Provide the [x, y] coordinate of the cell's center where the given text is located.  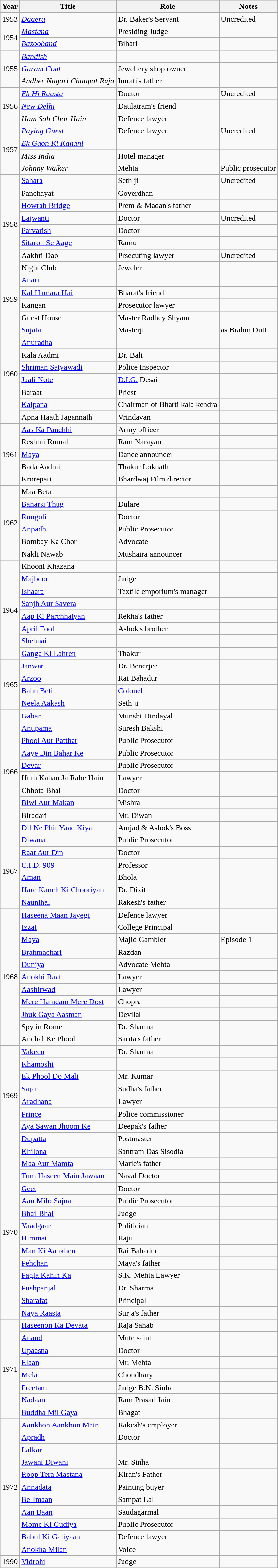
April Fool [68, 629]
Babul Ki Galiyaan [68, 1537]
Garam Coat [68, 69]
Chairman of Bharti kala kendra [168, 405]
Aakhri Dao [68, 255]
Police commissioner [168, 1114]
1966 [10, 771]
1957 [10, 149]
Mr. Diwan [168, 815]
Ashok's brother [168, 629]
Bihari [168, 44]
Chhota Bhai [68, 790]
Colonel [168, 691]
Marie's father [168, 1164]
1953 [10, 19]
Mere Hamdam Mere Dost [68, 1002]
Majboor [68, 579]
Professor [168, 865]
Title [68, 7]
Aradhana [68, 1101]
Yaadgaar [68, 1226]
Ek Hi Raasta [68, 93]
Janwar [68, 666]
Sitaron Se Aage [68, 243]
Night Club [68, 268]
Judge B.N. Sinha [168, 1388]
Johnny Walker [68, 168]
S.K. Mehta Lawyer [168, 1275]
Army officer [168, 430]
C.I.D. 909 [68, 865]
Jawani Diwani [68, 1462]
Neela Aakash [68, 703]
1961 [10, 454]
Sajan [68, 1089]
Ham Sab Chor Hain [68, 118]
Police Inspector [168, 367]
Mushaira announcer [168, 554]
Postmaster [168, 1138]
Diwana [68, 840]
Elaan [68, 1363]
Dance announcer [168, 454]
Thakur [168, 653]
Sudha's father [168, 1089]
Textile emporium's manager [168, 591]
Aan Milo Sajna [68, 1201]
Priest [168, 392]
Vidrohi [68, 1562]
Anand [68, 1338]
Khooni Khazana [68, 566]
Biradari [68, 815]
Jaali Note [68, 380]
Surja's father [168, 1313]
Bhola [168, 877]
Prem & Madan's father [168, 206]
Thakur Loknath [168, 467]
Santram Das Sisodia [168, 1151]
Kal Hamara Hai [68, 293]
Maa Beta [68, 492]
Imrati's father [168, 81]
Sahara [68, 181]
Lajwanti [68, 218]
Kiran's Father [168, 1475]
Rekha's father [168, 616]
Mishra [168, 803]
Anokha Milan [68, 1549]
Amjad & Ashok's Boss [168, 828]
Dr. Benerjee [168, 666]
Aap Ki Parchhaiyan [68, 616]
Dr. Bali [168, 355]
Rungoli [68, 516]
Majid Gambler [168, 939]
Banarsi Thug [68, 504]
1972 [10, 1487]
Anpadh [68, 529]
Man Ki Aankhen [68, 1251]
Notes [248, 7]
1956 [10, 106]
College Principal [168, 927]
1969 [10, 1095]
Deepak's father [168, 1126]
Episode 1 [248, 939]
D.I.G. Desai [168, 380]
Preetam [68, 1388]
Ganga Ki Lahren [68, 653]
Panchayat [68, 193]
1971 [10, 1369]
Naunihal [68, 902]
Prince [68, 1114]
Mehta [168, 168]
Annadata [68, 1487]
Anchal Ke Phool [68, 1039]
Parvarish [68, 230]
Tum Haseen Main Jawaan [68, 1176]
Aas Ka Panchhi [68, 430]
Ek Phool Do Mali [68, 1076]
Pagla Kahin Ka [68, 1275]
Naya Raasta [68, 1313]
Goverdhan [168, 193]
Guest House [68, 317]
Year [10, 7]
Naval Doctor [168, 1176]
Dr. Baker's Servant [168, 19]
Dr. Dixit [168, 890]
Aashirwad [68, 989]
Kalpana [68, 405]
Aman [68, 877]
Aaye Din Bahar Ke [68, 753]
Pushpanjali [68, 1288]
Anuradha [68, 342]
Pehchan [68, 1263]
Biwi Aur Makan [68, 803]
Himmat [68, 1238]
Mr. Kumar [168, 1076]
Geet [68, 1189]
New Delhi [68, 106]
Devilal [168, 1014]
Baraat [68, 392]
Andher Nagari Chaupat Raja [68, 81]
1967 [10, 871]
Bhagat [168, 1412]
as Brahm Dutt [248, 330]
Devar [68, 766]
Raja Sahab [168, 1325]
Dupatta [68, 1138]
Apradh [68, 1437]
Mr. Sinha [168, 1462]
Prsecuting lawyer [168, 255]
Rakesh's employer [168, 1425]
Phool Aur Patthar [68, 740]
Be-Imaan [68, 1499]
Jeweler [168, 268]
Brahmachari [68, 952]
Public prosecutor [248, 168]
Aan Baan [68, 1512]
Advocate Mehta [168, 965]
Vrindavan [168, 417]
Hare Kanch Ki Chooriyan [68, 890]
Lalkar [68, 1450]
Daulatram's friend [168, 106]
Dulare [168, 504]
Saudagarmal [168, 1512]
Spy in Rome [68, 1027]
Chopra [168, 1002]
Nadaan [68, 1400]
Politician [168, 1226]
Choudhary [168, 1375]
Rakesh's father [168, 902]
Yakeen [68, 1052]
Mute saint [168, 1338]
Ramu [168, 243]
Shriman Satyawadi [68, 367]
Duniya [68, 965]
Masterji [168, 330]
Gaban [68, 716]
Aankhon Aankhon Mein [68, 1425]
Presiding Judge [168, 31]
1954 [10, 38]
Sarita's father [168, 1039]
Khilona [68, 1151]
Master Radhey Shyam [168, 317]
Miss India [68, 156]
Ek Gaon Ki Kahani [68, 143]
Razdan [168, 952]
Voice [168, 1549]
Suresh Bakshi [168, 728]
Upaasna [68, 1350]
Bandish [68, 56]
Principal [168, 1300]
Bombay Ka Chor [68, 541]
Buddha Mil Gaya [68, 1412]
1955 [10, 69]
Roop Tera Mastana [68, 1475]
Sujata [68, 330]
1958 [10, 224]
Kala Aadmi [68, 355]
Hum Kahan Ja Rahe Hain [68, 778]
Anari [68, 280]
Khamoshi [68, 1064]
Howrah Bridge [68, 206]
1960 [10, 373]
Raat Aur Din [68, 852]
1968 [10, 977]
Dil Ne Phir Yaad Kiya [68, 828]
Reshmi Rumal [68, 442]
Sharafat [68, 1300]
Bada Aadmi [68, 467]
Shehnai [68, 641]
1962 [10, 523]
Apna Haath Jagannath [68, 417]
Haseenon Ka Devata [68, 1325]
1965 [10, 684]
Haseena Maan Jayegi [68, 915]
Aya Sawan Jhoom Ke [68, 1126]
Anupama [68, 728]
Izzat [68, 927]
Mr. Mehta [168, 1363]
Maya's father [168, 1263]
Sampat Lal [168, 1499]
1990 [10, 1562]
Mela [68, 1375]
Ram Prasad Jain [168, 1400]
Ram Narayan [168, 442]
Anokhi Raat [68, 977]
1959 [10, 299]
Advocate [168, 541]
Prosecutor lawyer [168, 305]
Daaera [68, 19]
Arzoo [68, 678]
Bahu Beti [68, 691]
Jhuk Gaya Aasman [68, 1014]
Jewellery shop owner [168, 69]
Krorepati [68, 479]
Bharat's friend [168, 293]
1964 [10, 610]
Nakli Nawab [68, 554]
Maa Aur Mamta [68, 1164]
Mome Ki Gudiya [68, 1524]
Raju [168, 1238]
Kangan [68, 305]
Bhardwaj Film director [168, 479]
Painting buyer [168, 1487]
Mastana [68, 31]
Paying Guest [68, 131]
Bhai-Bhai [68, 1213]
Munshi Dindayal [168, 716]
Sanjh Aur Savera [68, 604]
Ishaara [68, 591]
Role [168, 7]
1970 [10, 1232]
Hotel manager [168, 156]
Bazooband [68, 44]
